For the text-containing cell, return its midpoint in [X, Y] coordinate format. 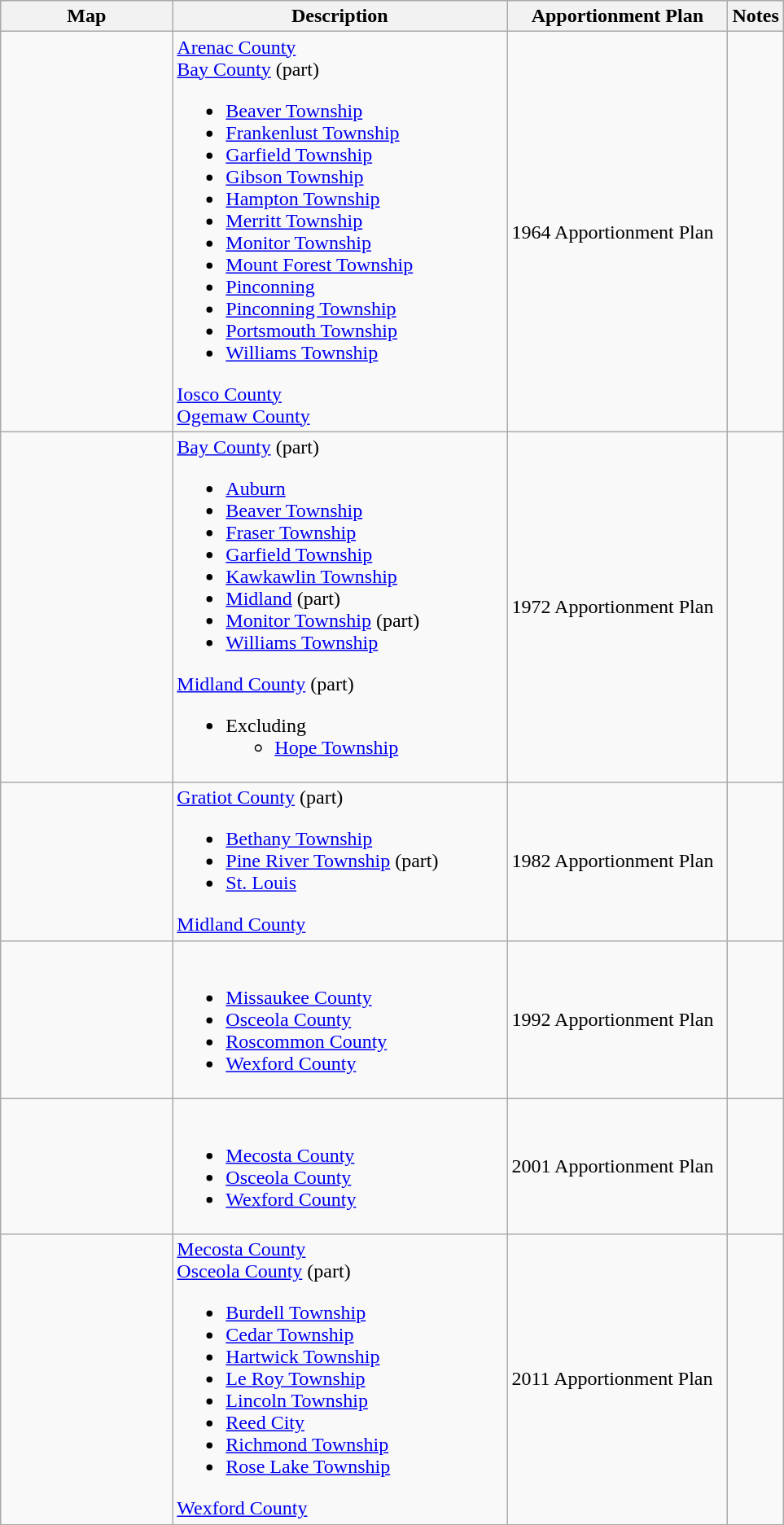
Mecosta CountyOsceola CountyWexford County [340, 1166]
1964 Apportionment Plan [617, 231]
1992 Apportionment Plan [617, 1019]
2011 Apportionment Plan [617, 1379]
Map [86, 16]
Description [340, 16]
Missaukee CountyOsceola CountyRoscommon CountyWexford County [340, 1019]
1982 Apportionment Plan [617, 861]
Apportionment Plan [617, 16]
Gratiot County (part)Bethany TownshipPine River Township (part)St. LouisMidland County [340, 861]
Notes [756, 16]
2001 Apportionment Plan [617, 1166]
1972 Apportionment Plan [617, 607]
